Return (x, y) of the center of cell containing provided text 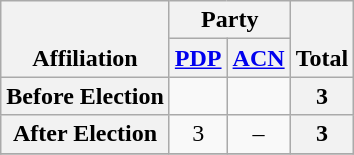
Party (230, 20)
– (258, 134)
Affiliation (86, 39)
PDP (198, 58)
ACN (258, 58)
After Election (86, 134)
Before Election (86, 96)
Total (322, 39)
